Detect which cell encompasses the target text, then output its (X, Y) center coordinate. 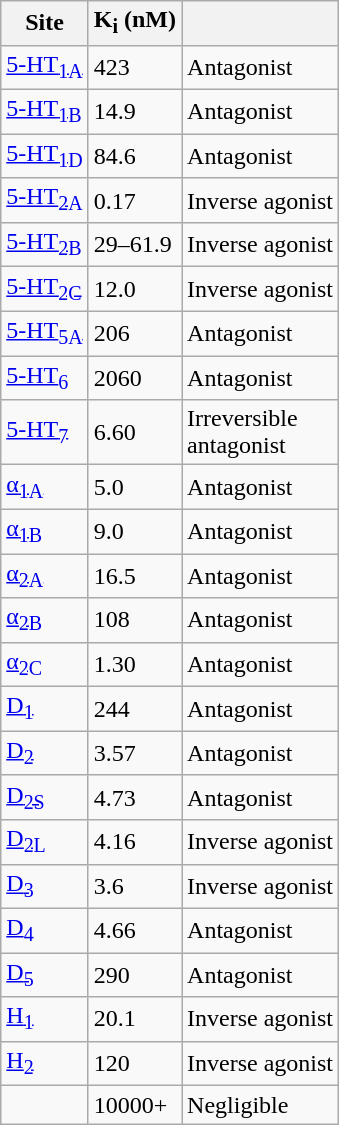
D5 (44, 975)
3.57 (134, 753)
D2 (44, 753)
1.30 (134, 664)
Site (44, 23)
D4 (44, 930)
Irreversibleantagonist (260, 432)
4.66 (134, 930)
α2A (44, 576)
4.73 (134, 797)
10000+ (134, 1105)
9.0 (134, 531)
20.1 (134, 1019)
6.60 (134, 432)
α2B (44, 620)
84.6 (134, 156)
0.17 (134, 200)
206 (134, 333)
120 (134, 1063)
290 (134, 975)
5-HT1D (44, 156)
5-HT1B (44, 111)
D2S (44, 797)
16.5 (134, 576)
244 (134, 709)
2060 (134, 378)
12.0 (134, 289)
3.6 (134, 886)
5-HT2A (44, 200)
5-HT5A (44, 333)
5-HT6 (44, 378)
14.9 (134, 111)
5-HT1A (44, 67)
4.16 (134, 842)
D1 (44, 709)
5-HT2B (44, 244)
423 (134, 67)
Negligible (260, 1105)
D3 (44, 886)
D2L (44, 842)
α1B (44, 531)
5-HT2C (44, 289)
108 (134, 620)
5.0 (134, 487)
Ki (nM) (134, 23)
H1 (44, 1019)
H2 (44, 1063)
α1A (44, 487)
α2C (44, 664)
29–61.9 (134, 244)
5-HT7 (44, 432)
